Output the (x, y) coordinate of the center of the cell containing the given text.  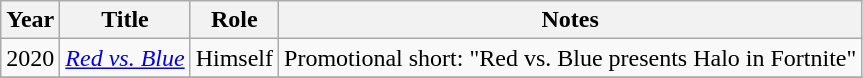
2020 (30, 58)
Role (234, 20)
Red vs. Blue (125, 58)
Notes (570, 20)
Himself (234, 58)
Promotional short: "Red vs. Blue presents Halo in Fortnite" (570, 58)
Title (125, 20)
Year (30, 20)
